Return (x, y) of the center of cell containing provided text 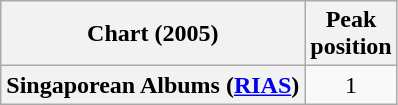
Peakposition (351, 34)
Chart (2005) (153, 34)
Singaporean Albums (RIAS) (153, 85)
1 (351, 85)
